Detect which cell encompasses the target text, then output its (x, y) center coordinate. 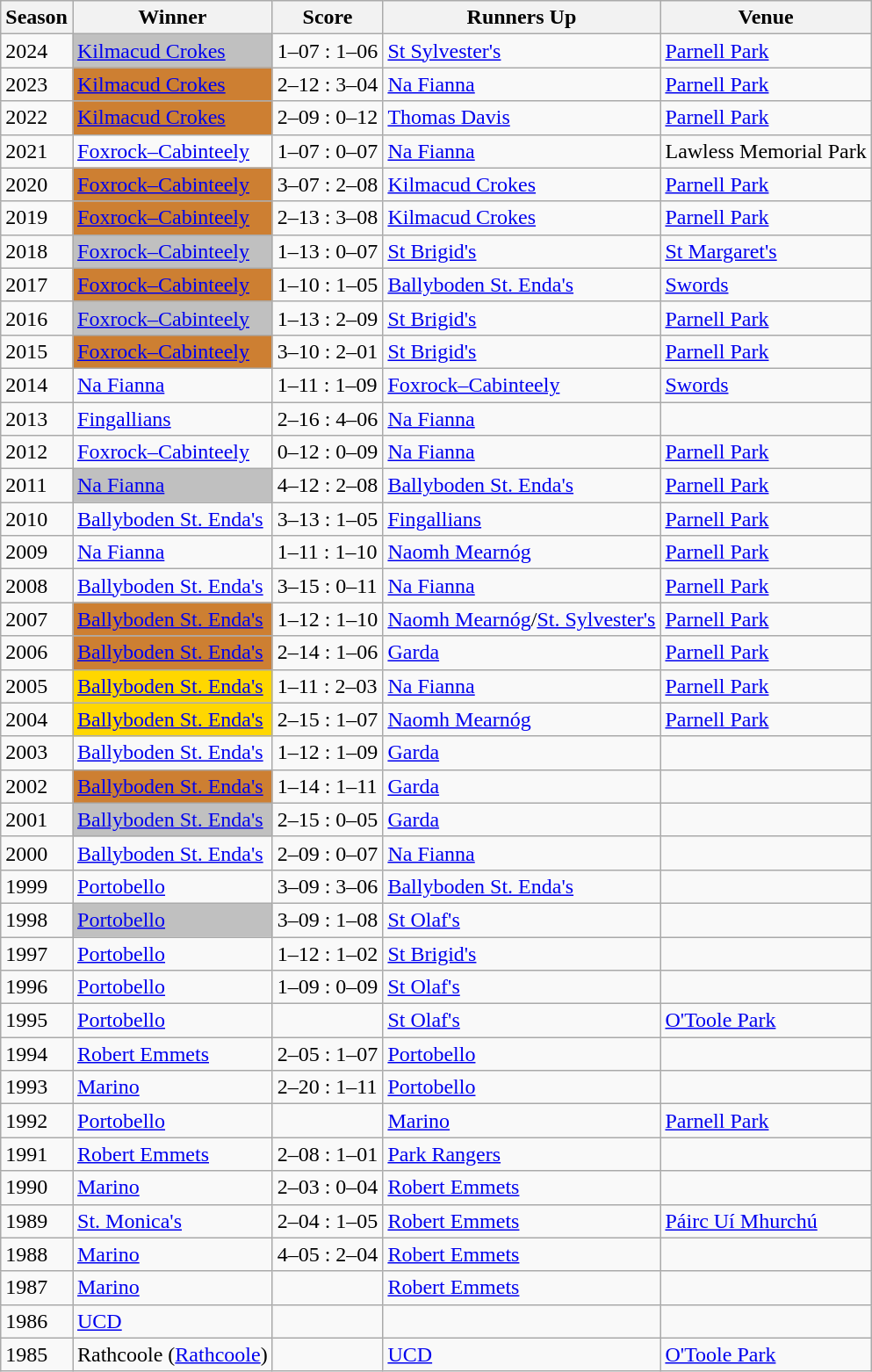
2–20 : 1–11 (328, 1087)
2012 (37, 452)
Runners Up (522, 18)
1994 (37, 1054)
3–09 : 3–06 (328, 886)
2005 (37, 686)
Park Rangers (522, 1154)
3–13 : 1–05 (328, 519)
Thomas Davis (522, 118)
1996 (37, 987)
0–12 : 0–09 (328, 452)
2–08 : 1–01 (328, 1154)
2018 (37, 251)
1990 (37, 1188)
2010 (37, 519)
Season (37, 18)
2021 (37, 151)
2–13 : 3–08 (328, 218)
2–03 : 0–04 (328, 1188)
1–12 : 1–09 (328, 753)
2024 (37, 51)
2008 (37, 586)
2–05 : 1–07 (328, 1054)
Lawless Memorial Park (766, 151)
2007 (37, 619)
1987 (37, 1288)
2000 (37, 853)
Páirc Uí Mhurchú (766, 1221)
2016 (37, 318)
1–10 : 1–05 (328, 285)
2013 (37, 419)
1991 (37, 1154)
3–09 : 1–08 (328, 920)
2001 (37, 820)
2015 (37, 351)
2002 (37, 786)
1999 (37, 886)
1–07 : 0–07 (328, 151)
4–12 : 2–08 (328, 486)
2017 (37, 285)
2023 (37, 84)
2014 (37, 385)
St. Monica's (172, 1221)
1995 (37, 1021)
2–15 : 1–07 (328, 719)
2–16 : 4–06 (328, 419)
1–11 : 1–10 (328, 552)
3–10 : 2–01 (328, 351)
1–12 : 1–10 (328, 619)
2003 (37, 753)
1–11 : 1–09 (328, 385)
Rathcoole (Rathcoole) (172, 1354)
2020 (37, 184)
2022 (37, 118)
2–14 : 1–06 (328, 653)
Venue (766, 18)
1993 (37, 1087)
2–15 : 0–05 (328, 820)
1–11 : 2–03 (328, 686)
St Sylvester's (522, 51)
1–09 : 0–09 (328, 987)
Score (328, 18)
2019 (37, 218)
1989 (37, 1221)
3–07 : 2–08 (328, 184)
St Margaret's (766, 251)
2–04 : 1–05 (328, 1221)
2006 (37, 653)
Winner (172, 18)
Naomh Mearnóg/St. Sylvester's (522, 619)
2011 (37, 486)
1998 (37, 920)
1–14 : 1–11 (328, 786)
1–12 : 1–02 (328, 953)
2–12 : 3–04 (328, 84)
1988 (37, 1254)
2009 (37, 552)
1992 (37, 1121)
3–15 : 0–11 (328, 586)
4–05 : 2–04 (328, 1254)
2–09 : 0–07 (328, 853)
1–13 : 0–07 (328, 251)
1997 (37, 953)
2004 (37, 719)
2–09 : 0–12 (328, 118)
1–07 : 1–06 (328, 51)
1985 (37, 1354)
1–13 : 2–09 (328, 318)
1986 (37, 1321)
